Pinpoint the cell where the given text exists, returning its [x, y] midpoint coordinate. 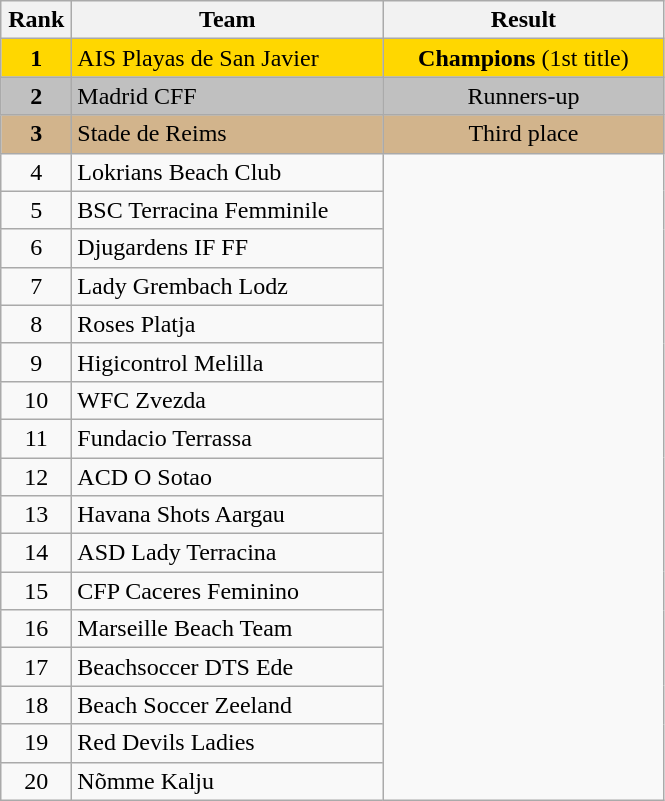
Beach Soccer Zeeland [228, 705]
6 [36, 248]
10 [36, 400]
Result [524, 20]
20 [36, 781]
9 [36, 362]
Djugardens IF FF [228, 248]
17 [36, 667]
2 [36, 96]
Roses Platja [228, 324]
Lady Grembach Lodz [228, 286]
Fundacio Terrassa [228, 438]
Marseille Beach Team [228, 629]
3 [36, 134]
Beachsoccer DTS Ede [228, 667]
Champions (1st title) [524, 58]
18 [36, 705]
15 [36, 591]
7 [36, 286]
Rank [36, 20]
Madrid CFF [228, 96]
8 [36, 324]
16 [36, 629]
11 [36, 438]
1 [36, 58]
WFC Zvezda [228, 400]
19 [36, 743]
ACD O Sotao [228, 477]
Higicontrol Melilla [228, 362]
Red Devils Ladies [228, 743]
Third place [524, 134]
Nõmme Kalju [228, 781]
BSC Terracina Femminile [228, 210]
13 [36, 515]
14 [36, 553]
AIS Playas de San Javier [228, 58]
CFP Caceres Feminino [228, 591]
ASD Lady Terracina [228, 553]
Lokrians Beach Club [228, 172]
4 [36, 172]
Havana Shots Aargau [228, 515]
Runners-up [524, 96]
12 [36, 477]
Stade de Reims [228, 134]
5 [36, 210]
Team [228, 20]
